Scan for the cell matching the given text and deliver its [X, Y] coordinate at center. 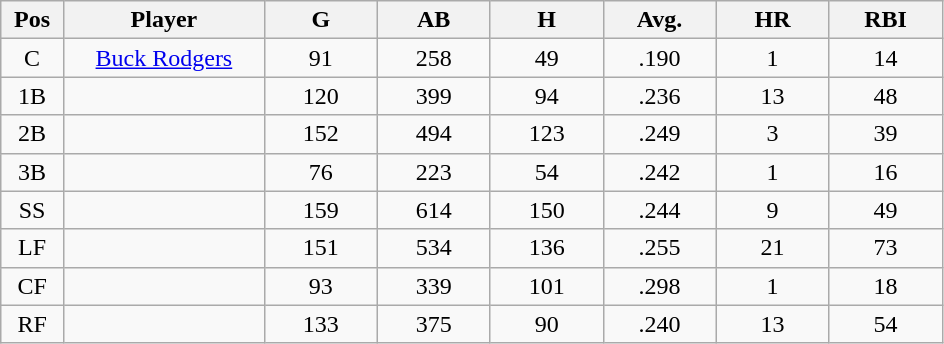
48 [886, 96]
Player [164, 20]
123 [546, 134]
16 [886, 172]
.240 [660, 324]
76 [320, 172]
534 [434, 248]
399 [434, 96]
1B [32, 96]
90 [546, 324]
91 [320, 58]
136 [546, 248]
133 [320, 324]
120 [320, 96]
.244 [660, 210]
21 [772, 248]
2B [32, 134]
94 [546, 96]
3 [772, 134]
73 [886, 248]
18 [886, 286]
AB [434, 20]
93 [320, 286]
223 [434, 172]
RBI [886, 20]
339 [434, 286]
159 [320, 210]
9 [772, 210]
LF [32, 248]
Avg. [660, 20]
151 [320, 248]
39 [886, 134]
CF [32, 286]
14 [886, 58]
RF [32, 324]
.236 [660, 96]
3B [32, 172]
HR [772, 20]
G [320, 20]
.298 [660, 286]
.249 [660, 134]
152 [320, 134]
.242 [660, 172]
H [546, 20]
150 [546, 210]
375 [434, 324]
614 [434, 210]
Buck Rodgers [164, 58]
494 [434, 134]
SS [32, 210]
101 [546, 286]
C [32, 58]
258 [434, 58]
.255 [660, 248]
.190 [660, 58]
Pos [32, 20]
